Determine the (x, y) coordinate at the center of the cell enclosing the given text.  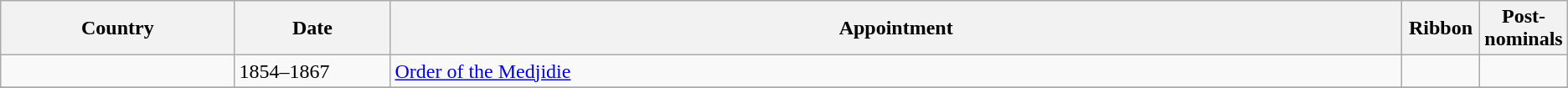
1854–1867 (312, 71)
Order of the Medjidie (896, 71)
Post-nominals (1524, 28)
Ribbon (1441, 28)
Date (312, 28)
Country (117, 28)
Appointment (896, 28)
